Locate the cell with the specified text and output its [X, Y] center coordinate. 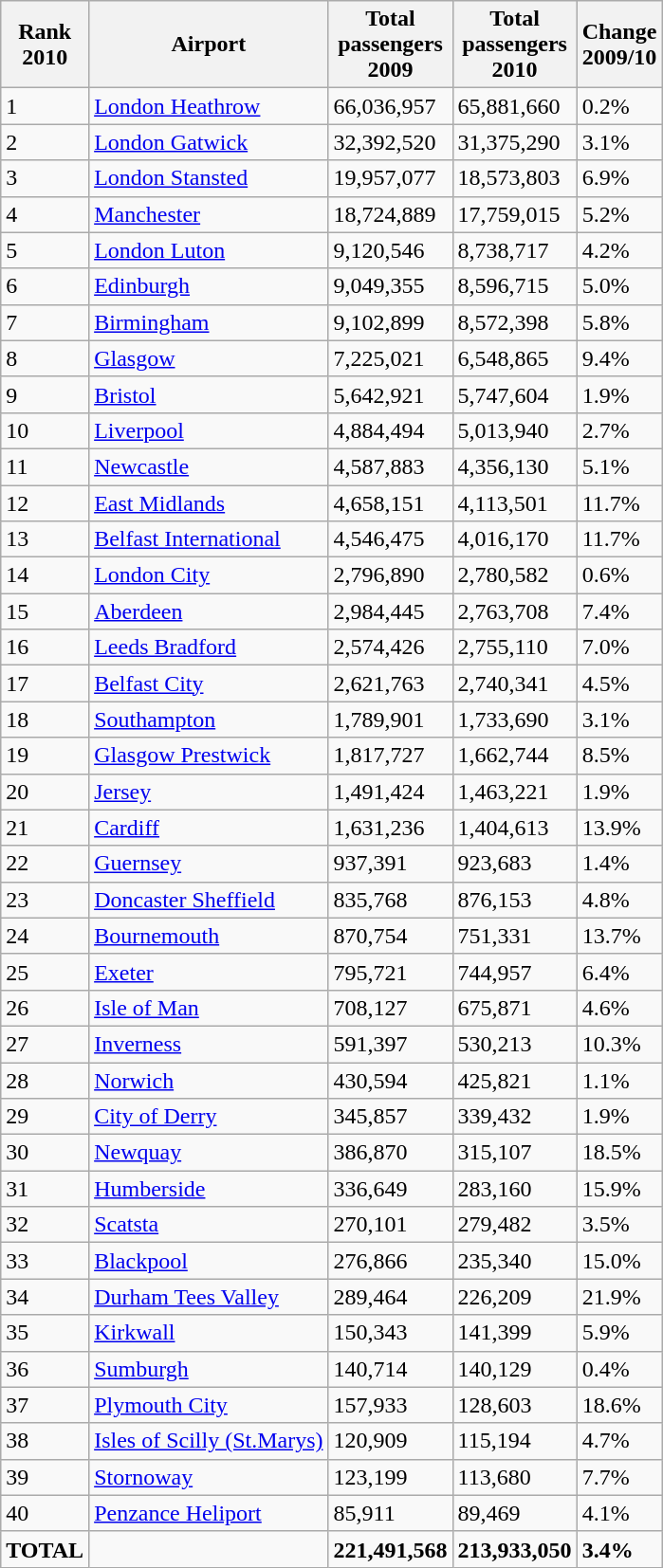
Penzance Heliport [209, 1513]
Cardiff [209, 828]
Belfast International [209, 539]
Bournemouth [209, 936]
38 [46, 1441]
8.5% [619, 756]
235,340 [514, 1261]
5.8% [619, 322]
16 [46, 647]
425,821 [514, 1080]
3 [46, 178]
140,714 [391, 1369]
7.4% [619, 611]
Liverpool [209, 430]
4,658,151 [391, 503]
Isle of Man [209, 1008]
1,817,727 [391, 756]
Blackpool [209, 1261]
Doncaster Sheffield [209, 900]
Humberside [209, 1189]
4.5% [619, 684]
26 [46, 1008]
10 [46, 430]
2.7% [619, 430]
2,574,426 [391, 647]
221,491,568 [391, 1549]
128,603 [514, 1405]
5.1% [619, 466]
336,649 [391, 1189]
937,391 [391, 864]
13 [46, 539]
9,120,546 [391, 250]
150,343 [391, 1333]
708,127 [391, 1008]
530,213 [514, 1044]
4.2% [619, 250]
1,463,221 [514, 792]
2,740,341 [514, 684]
18.6% [619, 1405]
40 [46, 1513]
London Gatwick [209, 142]
876,153 [514, 900]
17 [46, 684]
18,573,803 [514, 178]
66,036,957 [391, 106]
Bristol [209, 394]
3.4% [619, 1549]
123,199 [391, 1477]
270,101 [391, 1225]
5.2% [619, 214]
5,013,940 [514, 430]
Edinburgh [209, 286]
2,780,582 [514, 575]
8,572,398 [514, 322]
Scatsta [209, 1225]
13.9% [619, 828]
2,763,708 [514, 611]
89,469 [514, 1513]
Isles of Scilly (St.Marys) [209, 1441]
430,594 [391, 1080]
2,796,890 [391, 575]
2,984,445 [391, 611]
5.0% [619, 286]
Birmingham [209, 322]
4,546,475 [391, 539]
21 [46, 828]
675,871 [514, 1008]
923,683 [514, 864]
0.2% [619, 106]
Rank2010 [46, 45]
9,049,355 [391, 286]
Durham Tees Valley [209, 1297]
20 [46, 792]
120,909 [391, 1441]
751,331 [514, 936]
London Heathrow [209, 106]
32 [46, 1225]
65,881,660 [514, 106]
4,016,170 [514, 539]
140,129 [514, 1369]
35 [46, 1333]
32,392,520 [391, 142]
1,789,901 [391, 720]
Manchester [209, 214]
London Luton [209, 250]
City of Derry [209, 1117]
4.6% [619, 1008]
85,911 [391, 1513]
19 [46, 756]
18 [46, 720]
Southampton [209, 720]
Aberdeen [209, 611]
5.9% [619, 1333]
1,733,690 [514, 720]
Leeds Bradford [209, 647]
Kirkwall [209, 1333]
283,160 [514, 1189]
141,399 [514, 1333]
21.9% [619, 1297]
1,491,424 [391, 792]
31,375,290 [514, 142]
8,596,715 [514, 286]
2,755,110 [514, 647]
5,747,604 [514, 394]
115,194 [514, 1441]
870,754 [391, 936]
Glasgow [209, 358]
Belfast City [209, 684]
5,642,921 [391, 394]
276,866 [391, 1261]
28 [46, 1080]
Jersey [209, 792]
226,209 [514, 1297]
14 [46, 575]
795,721 [391, 972]
Totalpassengers2009 [391, 45]
7.0% [619, 647]
157,933 [391, 1405]
23 [46, 900]
10.3% [619, 1044]
Glasgow Prestwick [209, 756]
3.5% [619, 1225]
1,662,744 [514, 756]
8 [46, 358]
22 [46, 864]
7,225,021 [391, 358]
Plymouth City [209, 1405]
Guernsey [209, 864]
37 [46, 1405]
4,356,130 [514, 466]
345,857 [391, 1117]
4.7% [619, 1441]
9.4% [619, 358]
6.4% [619, 972]
18.5% [619, 1153]
15.9% [619, 1189]
386,870 [391, 1153]
30 [46, 1153]
0.6% [619, 575]
34 [46, 1297]
Newquay [209, 1153]
15.0% [619, 1261]
1,404,613 [514, 828]
835,768 [391, 900]
4 [46, 214]
113,680 [514, 1477]
0.4% [619, 1369]
Exeter [209, 972]
London City [209, 575]
1.1% [619, 1080]
Newcastle [209, 466]
London Stansted [209, 178]
1,631,236 [391, 828]
18,724,889 [391, 214]
6.9% [619, 178]
17,759,015 [514, 214]
6,548,865 [514, 358]
East Midlands [209, 503]
213,933,050 [514, 1549]
25 [46, 972]
Airport [209, 45]
Stornoway [209, 1477]
2 [46, 142]
29 [46, 1117]
27 [46, 1044]
31 [46, 1189]
TOTAL [46, 1549]
13.7% [619, 936]
Totalpassengers2010 [514, 45]
11 [46, 466]
315,107 [514, 1153]
4,587,883 [391, 466]
591,397 [391, 1044]
339,432 [514, 1117]
19,957,077 [391, 178]
279,482 [514, 1225]
7.7% [619, 1477]
Change2009/10 [619, 45]
Norwich [209, 1080]
4,884,494 [391, 430]
744,957 [514, 972]
1 [46, 106]
7 [46, 322]
15 [46, 611]
2,621,763 [391, 684]
5 [46, 250]
9,102,899 [391, 322]
24 [46, 936]
8,738,717 [514, 250]
4.1% [619, 1513]
33 [46, 1261]
Inverness [209, 1044]
4,113,501 [514, 503]
12 [46, 503]
39 [46, 1477]
36 [46, 1369]
Sumburgh [209, 1369]
6 [46, 286]
1.4% [619, 864]
4.8% [619, 900]
289,464 [391, 1297]
9 [46, 394]
